Determine the [x, y] coordinate at the center of the cell enclosing the given text.  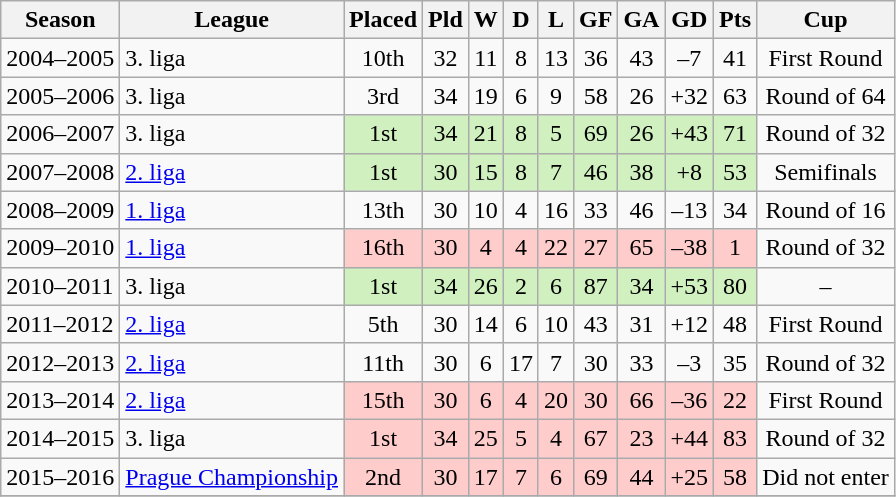
2013–2014 [60, 400]
2011–2012 [60, 324]
+53 [690, 286]
League [232, 20]
14 [486, 324]
87 [596, 286]
+12 [690, 324]
41 [736, 58]
Pld [446, 20]
19 [486, 96]
36 [596, 58]
2012–2013 [60, 362]
31 [642, 324]
+43 [690, 134]
Prague Championship [232, 477]
Did not enter [826, 477]
80 [736, 286]
2008–2009 [60, 210]
Season [60, 20]
GF [596, 20]
2009–2010 [60, 248]
23 [642, 438]
3rd [384, 96]
2004–2005 [60, 58]
D [520, 20]
Cup [826, 20]
2007–2008 [60, 172]
66 [642, 400]
+44 [690, 438]
–36 [690, 400]
32 [446, 58]
71 [736, 134]
2005–2006 [60, 96]
+8 [690, 172]
W [486, 20]
15 [486, 172]
2006–2007 [60, 134]
16th [384, 248]
Round of 64 [826, 96]
10th [384, 58]
53 [736, 172]
9 [556, 96]
13th [384, 210]
38 [642, 172]
83 [736, 438]
–38 [690, 248]
Placed [384, 20]
– [826, 286]
35 [736, 362]
–13 [690, 210]
+25 [690, 477]
GD [690, 20]
GA [642, 20]
20 [556, 400]
11th [384, 362]
–7 [690, 58]
1 [736, 248]
63 [736, 96]
2010–2011 [60, 286]
16 [556, 210]
2 [520, 286]
15th [384, 400]
Pts [736, 20]
11 [486, 58]
+32 [690, 96]
48 [736, 324]
13 [556, 58]
65 [642, 248]
2015–2016 [60, 477]
2014–2015 [60, 438]
2nd [384, 477]
27 [596, 248]
25 [486, 438]
21 [486, 134]
5th [384, 324]
L [556, 20]
–3 [690, 362]
Semifinals [826, 172]
44 [642, 477]
67 [596, 438]
Round of 16 [826, 210]
